Determine the [x, y] coordinate at the center of the cell enclosing the given text.  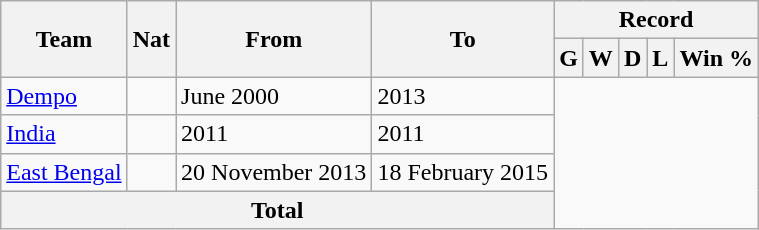
Nat [151, 39]
Total [278, 210]
June 2000 [274, 96]
Team [64, 39]
East Bengal [64, 172]
Dempo [64, 96]
W [600, 58]
India [64, 134]
Record [656, 20]
18 February 2015 [463, 172]
20 November 2013 [274, 172]
G [569, 58]
2013 [463, 96]
To [463, 39]
From [274, 39]
L [660, 58]
Win % [716, 58]
D [632, 58]
